Determine the [X, Y] coordinate at the center of the cell enclosing the given text.  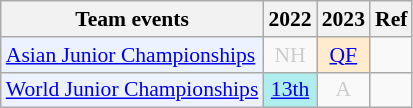
World Junior Championships [132, 90]
2022 [290, 19]
NH [290, 55]
Asian Junior Championships [132, 55]
13th [290, 90]
QF [344, 55]
Ref [391, 19]
A [344, 90]
2023 [344, 19]
Team events [132, 19]
